For the text-containing cell, return its midpoint in (x, y) coordinate format. 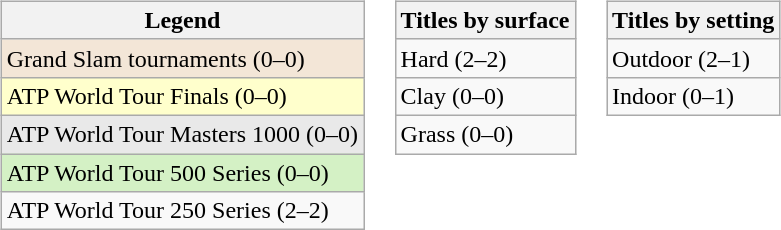
ATP World Tour Finals (0–0) (182, 96)
Titles by setting (694, 20)
Grass (0–0) (485, 134)
ATP World Tour 500 Series (0–0) (182, 173)
Indoor (0–1) (694, 96)
Clay (0–0) (485, 96)
Titles by surface (485, 20)
Legend (182, 20)
ATP World Tour 250 Series (2–2) (182, 211)
ATP World Tour Masters 1000 (0–0) (182, 134)
Hard (2–2) (485, 58)
Grand Slam tournaments (0–0) (182, 58)
Outdoor (2–1) (694, 58)
